Extract the [x, y] coordinate from the center of the cell holding the provided text.  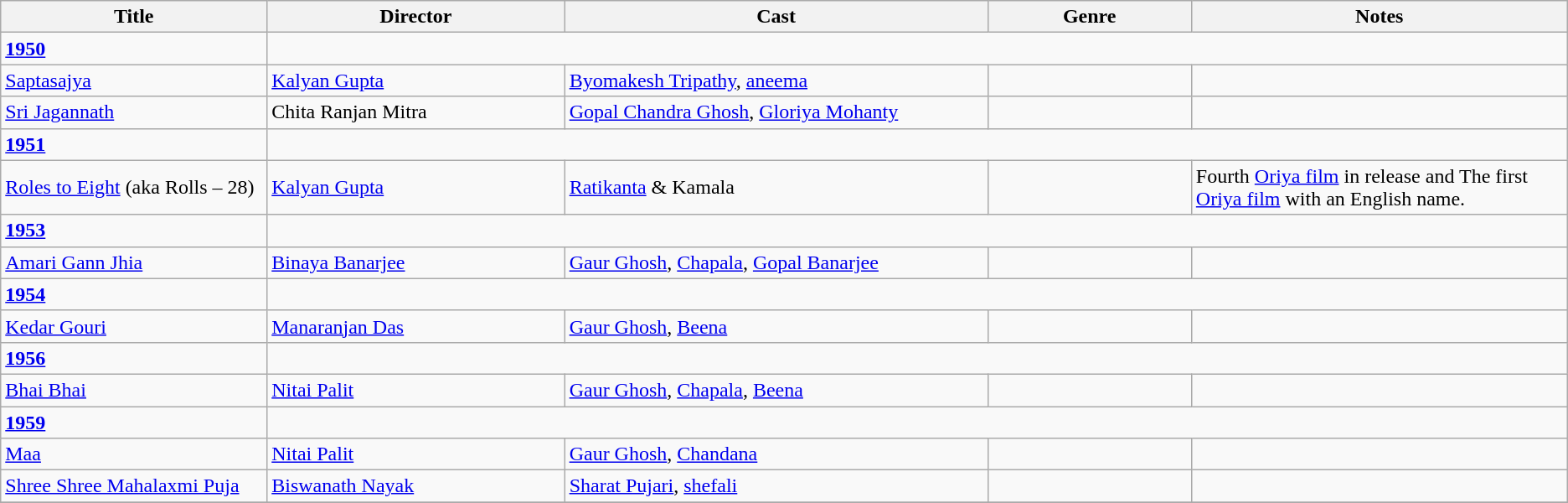
Roles to Eight (aka Rolls – 28) [134, 188]
1950 [134, 49]
Saptasajya [134, 80]
Sri Jagannath [134, 112]
Byomakesh Tripathy, aneema [776, 80]
Fourth Oriya film in release and The first Oriya film with an English name. [1379, 188]
Chita Ranjan Mitra [415, 112]
Biswanath Nayak [415, 486]
Gaur Ghosh, Beena [776, 326]
Kedar Gouri [134, 326]
Amari Gann Jhia [134, 262]
Cast [776, 17]
Sharat Pujari, shefali [776, 486]
Title [134, 17]
Gopal Chandra Ghosh, Gloriya Mohanty [776, 112]
Bhai Bhai [134, 390]
Gaur Ghosh, Chapala, Beena [776, 390]
1953 [134, 231]
Gaur Ghosh, Chapala, Gopal Banarjee [776, 262]
Shree Shree Mahalaxmi Puja [134, 486]
Manaranjan Das [415, 326]
Director [415, 17]
1951 [134, 144]
Notes [1379, 17]
Ratikanta & Kamala [776, 188]
1954 [134, 294]
1956 [134, 358]
Binaya Banarjee [415, 262]
1959 [134, 422]
Gaur Ghosh, Chandana [776, 454]
Genre [1089, 17]
Maa [134, 454]
